Locate the cell with the specified text and output its (X, Y) center coordinate. 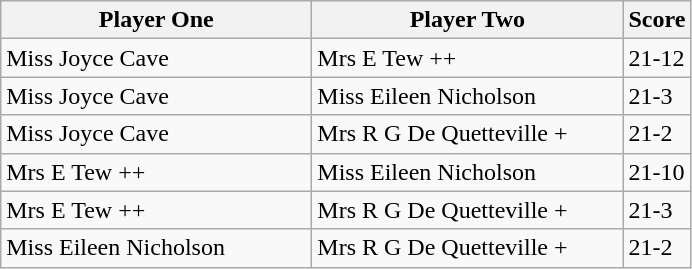
Player Two (468, 20)
Score (657, 20)
21-10 (657, 172)
21-12 (657, 58)
Player One (156, 20)
